Provide the (x, y) coordinate of the cell's center where the given text is located.  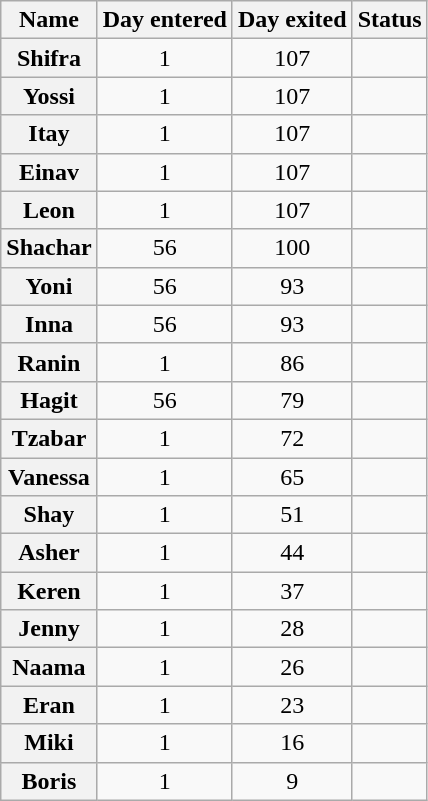
65 (292, 477)
Shifra (49, 58)
Itay (49, 134)
37 (292, 591)
Ranin (49, 362)
28 (292, 629)
Name (49, 20)
72 (292, 438)
Status (390, 20)
Boris (49, 781)
86 (292, 362)
26 (292, 667)
9 (292, 781)
Yoni (49, 286)
Shachar (49, 248)
Miki (49, 743)
Keren (49, 591)
100 (292, 248)
16 (292, 743)
79 (292, 400)
Vanessa (49, 477)
Day entered (164, 20)
Day exited (292, 20)
Naama (49, 667)
44 (292, 553)
Hagit (49, 400)
Leon (49, 210)
Einav (49, 172)
Yossi (49, 96)
Tzabar (49, 438)
Eran (49, 705)
51 (292, 515)
23 (292, 705)
Inna (49, 324)
Shay (49, 515)
Asher (49, 553)
Jenny (49, 629)
